Scan for the cell matching the given text and deliver its [x, y] coordinate at center. 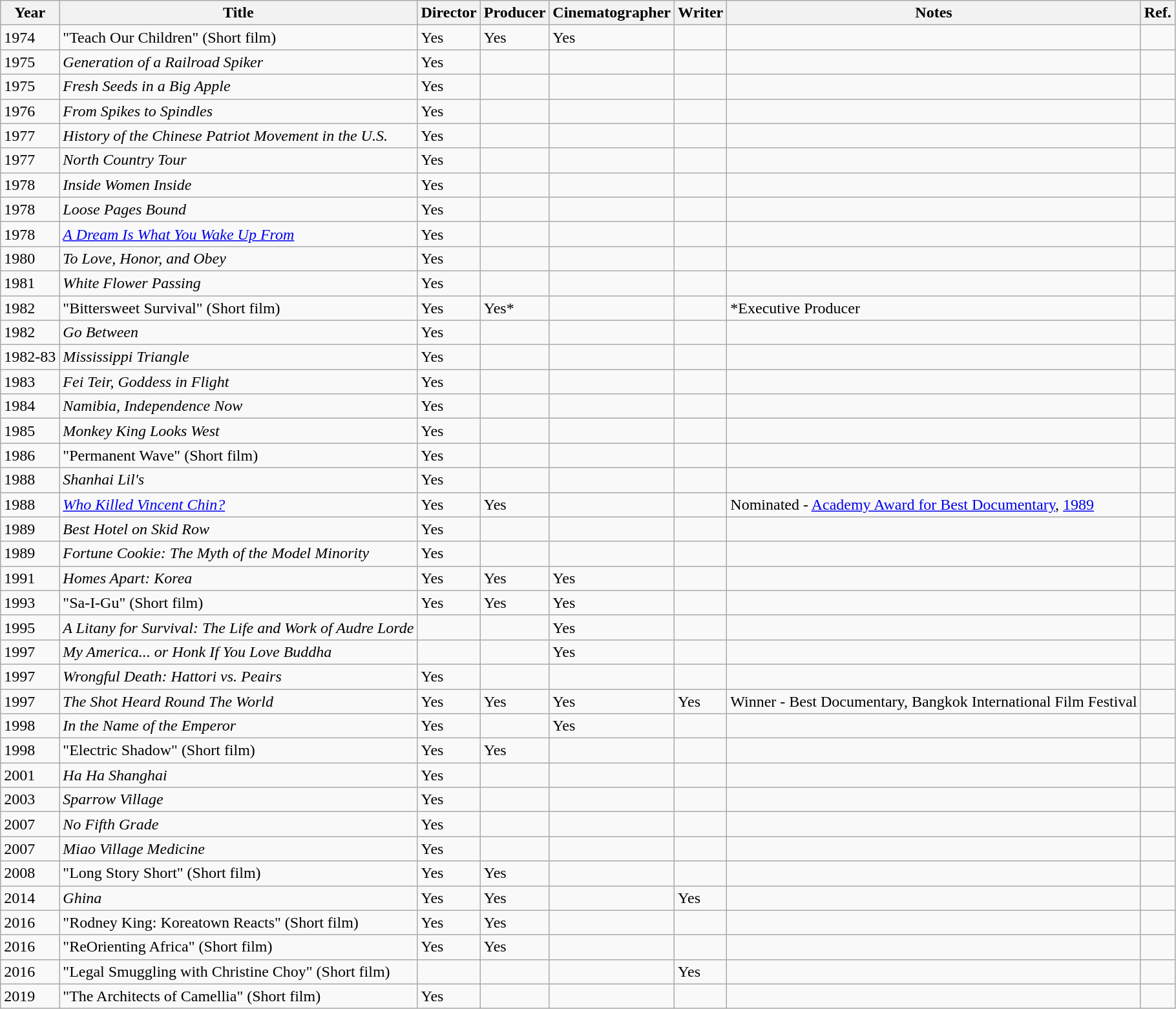
"The Architects of Camellia" (Short film) [238, 996]
Shanhai Lil's [238, 480]
Loose Pages Bound [238, 209]
1974 [30, 37]
Namibia, Independence Now [238, 406]
"Long Story Short" (Short film) [238, 873]
"Electric Shadow" (Short film) [238, 751]
Homes Apart: Korea [238, 578]
"Bittersweet Survival" (Short film) [238, 308]
Year [30, 13]
Fresh Seeds in a Big Apple [238, 87]
Miao Village Medicine [238, 849]
1986 [30, 455]
1981 [30, 283]
1976 [30, 111]
"Teach Our Children" (Short film) [238, 37]
"Legal Smuggling with Christine Choy" (Short film) [238, 972]
1982-83 [30, 357]
*Executive Producer [934, 308]
Director [448, 13]
2003 [30, 800]
Cinematographer [612, 13]
No Fifth Grade [238, 824]
The Shot Heard Round The World [238, 701]
Sparrow Village [238, 800]
My America... or Honk If You Love Buddha [238, 652]
1980 [30, 258]
"Permanent Wave" (Short film) [238, 455]
Yes* [514, 308]
1991 [30, 578]
A Dream Is What You Wake Up From [238, 234]
Nominated - Academy Award for Best Documentary, 1989 [934, 505]
Notes [934, 13]
Fortune Cookie: The Myth of the Model Minority [238, 554]
Fei Teir, Goddess in Flight [238, 382]
"Sa-I-Gu" (Short film) [238, 603]
White Flower Passing [238, 283]
Ha Ha Shanghai [238, 775]
"ReOrienting Africa" (Short film) [238, 947]
Generation of a Railroad Spiker [238, 62]
A Litany for Survival: The Life and Work of Audre Lorde [238, 627]
Winner - Best Documentary, Bangkok International Film Festival [934, 701]
2008 [30, 873]
Wrongful Death: Hattori vs. Peairs [238, 676]
2019 [30, 996]
Ref. [1158, 13]
Who Killed Vincent Chin? [238, 505]
To Love, Honor, and Obey [238, 258]
Title [238, 13]
2014 [30, 898]
Writer [700, 13]
Go Between [238, 333]
1983 [30, 382]
Monkey King Looks West [238, 431]
Inside Women Inside [238, 185]
1993 [30, 603]
Mississippi Triangle [238, 357]
North Country Tour [238, 160]
Best Hotel on Skid Row [238, 529]
1985 [30, 431]
2001 [30, 775]
History of the Chinese Patriot Movement in the U.S. [238, 136]
1995 [30, 627]
"Rodney King: Koreatown Reacts" (Short film) [238, 922]
In the Name of the Emperor [238, 726]
From Spikes to Spindles [238, 111]
Producer [514, 13]
Ghina [238, 898]
1984 [30, 406]
